Find where the given text appears and provide that cell's center as (X, Y) coordinate. 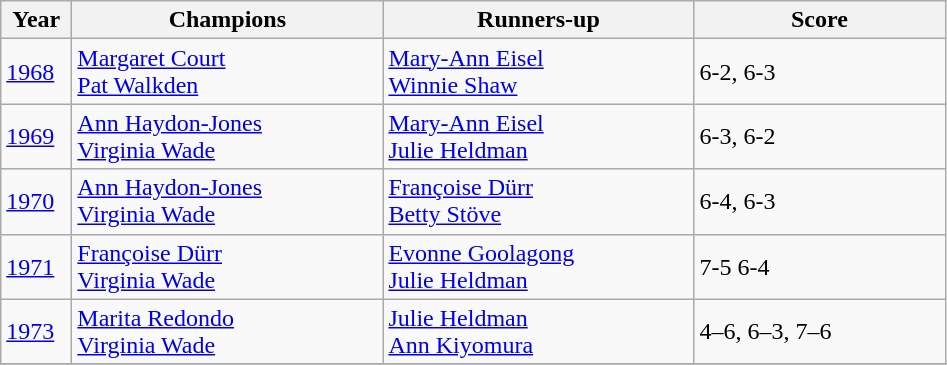
1973 (36, 332)
Year (36, 20)
6-4, 6-3 (820, 202)
4–6, 6–3, 7–6 (820, 332)
Françoise Dürr Betty Stöve (538, 202)
1968 (36, 72)
Evonne Goolagong Julie Heldman (538, 266)
6-3, 6-2 (820, 136)
Score (820, 20)
1969 (36, 136)
Margaret Court Pat Walkden (228, 72)
Champions (228, 20)
Runners-up (538, 20)
7-5 6-4 (820, 266)
6-2, 6-3 (820, 72)
Françoise Dürr Virginia Wade (228, 266)
1970 (36, 202)
1971 (36, 266)
Marita Redondo Virginia Wade (228, 332)
Mary-Ann Eisel Winnie Shaw (538, 72)
Julie Heldman Ann Kiyomura (538, 332)
Mary-Ann Eisel Julie Heldman (538, 136)
